For the text-containing cell, return its midpoint in (x, y) coordinate format. 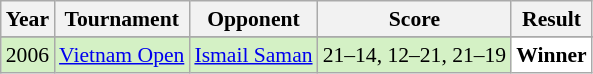
Result (552, 19)
Tournament (122, 19)
Score (415, 19)
Vietnam Open (122, 55)
Winner (552, 55)
2006 (28, 55)
Year (28, 19)
Opponent (253, 19)
Ismail Saman (253, 55)
21–14, 12–21, 21–19 (415, 55)
